Find where the given text appears and provide that cell's center as [X, Y] coordinate. 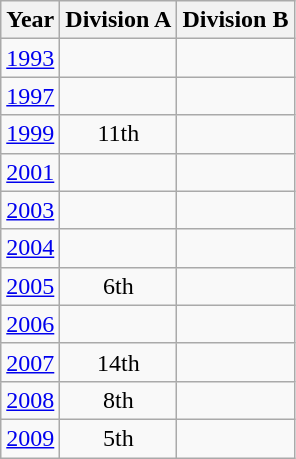
Year [30, 20]
6th [118, 286]
1997 [30, 96]
1999 [30, 134]
14th [118, 362]
11th [118, 134]
2004 [30, 248]
8th [118, 400]
2001 [30, 172]
Division B [236, 20]
5th [118, 438]
2006 [30, 324]
2003 [30, 210]
Division A [118, 20]
1993 [30, 58]
2008 [30, 400]
2009 [30, 438]
2005 [30, 286]
2007 [30, 362]
